Locate the cell with the specified text and output its [X, Y] center coordinate. 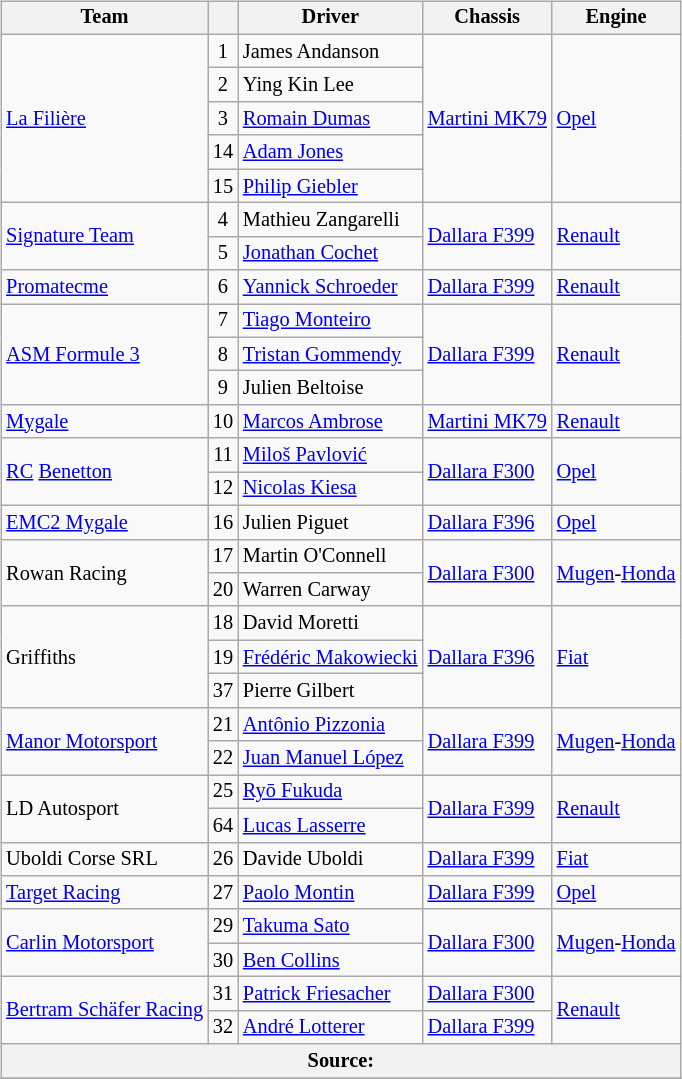
Carlin Motorsport [104, 942]
André Lotterer [330, 1027]
7 [223, 321]
10 [223, 422]
Ryō Fukuda [330, 792]
Tiago Monteiro [330, 321]
Signature Team [104, 236]
Promatecme [104, 287]
37 [223, 691]
Team [104, 18]
Ying Kin Lee [330, 85]
12 [223, 489]
Lucas Lasserre [330, 825]
Patrick Friesacher [330, 994]
Bertram Schäfer Racing [104, 1010]
Source: [340, 1061]
Pierre Gilbert [330, 691]
David Moretti [330, 623]
29 [223, 926]
11 [223, 455]
14 [223, 152]
Engine [616, 18]
17 [223, 556]
Julien Piguet [330, 522]
Target Racing [104, 893]
19 [223, 657]
16 [223, 522]
Marcos Ambrose [330, 422]
Chassis [488, 18]
Romain Dumas [330, 119]
La Filière [104, 118]
EMC2 Mygale [104, 522]
ASM Formule 3 [104, 354]
Jonathan Cochet [330, 253]
Yannick Schroeder [330, 287]
27 [223, 893]
Nicolas Kiesa [330, 489]
9 [223, 388]
Antônio Pizzonia [330, 724]
3 [223, 119]
RC Benetton [104, 472]
4 [223, 220]
30 [223, 960]
15 [223, 186]
Julien Beltoise [330, 388]
Mygale [104, 422]
James Andanson [330, 51]
Uboldi Corse SRL [104, 859]
Philip Giebler [330, 186]
Adam Jones [330, 152]
5 [223, 253]
64 [223, 825]
20 [223, 590]
Takuma Sato [330, 926]
Ben Collins [330, 960]
8 [223, 354]
18 [223, 623]
Rowan Racing [104, 572]
22 [223, 758]
26 [223, 859]
31 [223, 994]
Driver [330, 18]
1 [223, 51]
21 [223, 724]
Paolo Montin [330, 893]
2 [223, 85]
Miloš Pavlović [330, 455]
Griffiths [104, 656]
Manor Motorsport [104, 740]
Frédéric Makowiecki [330, 657]
Mathieu Zangarelli [330, 220]
Warren Carway [330, 590]
Juan Manuel López [330, 758]
Martin O'Connell [330, 556]
Davide Uboldi [330, 859]
25 [223, 792]
Tristan Gommendy [330, 354]
LD Autosport [104, 808]
32 [223, 1027]
6 [223, 287]
